Return the (X, Y) coordinate for the center point of the cell that contains the specified text.  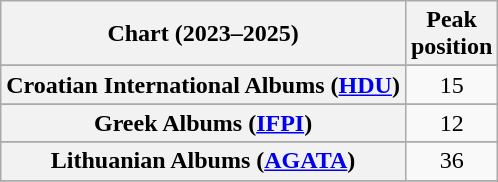
12 (451, 123)
Greek Albums (IFPI) (204, 123)
36 (451, 161)
Chart (2023–2025) (204, 34)
15 (451, 85)
Lithuanian Albums (AGATA) (204, 161)
Peakposition (451, 34)
Croatian International Albums (HDU) (204, 85)
